From the cell containing the given text, extract its center point as (X, Y) coordinate. 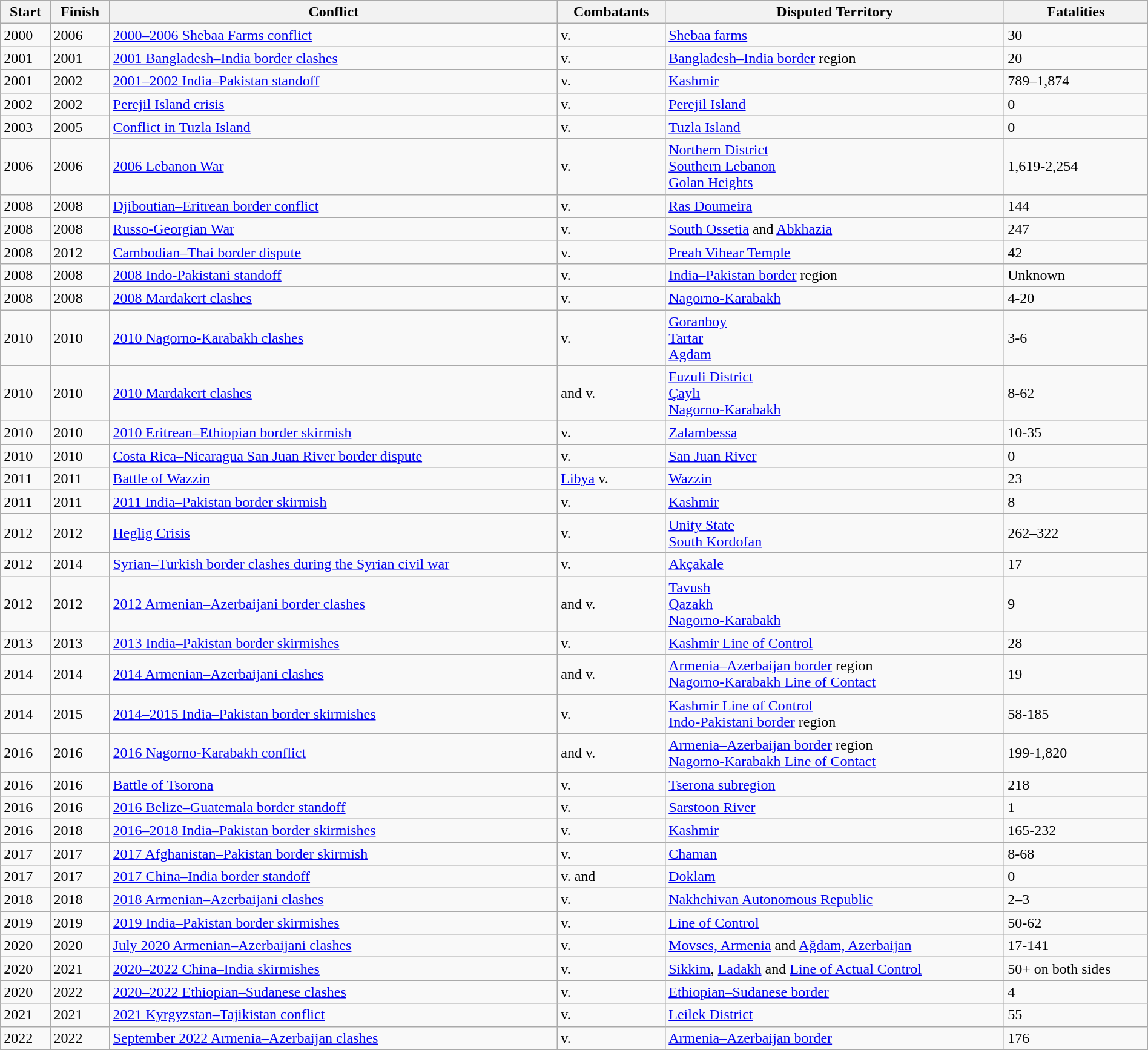
28 (1077, 643)
2001–2002 India–Pakistan standoff (334, 81)
2014–2015 India–Pakistan border skirmishes (334, 713)
Djiboutian–Eritrean border conflict (334, 206)
50+ on both sides (1077, 969)
1,619-2,254 (1077, 167)
GoranboyTartarAgdam (835, 338)
Libya v. (612, 479)
Tuzla Island (835, 127)
4-20 (1077, 298)
Fuzuli DistrictÇaylıNagorno-Karabakh (835, 394)
Perejil Island crisis (334, 104)
India–Pakistan border region (835, 275)
2014 Armenian–Azerbaijani clashes (334, 675)
Conflict in Tuzla Island (334, 127)
Fatalities (1077, 12)
Line of Control (835, 923)
Akçakale (835, 564)
Battle of Tsorona (334, 784)
17 (1077, 564)
23 (1077, 479)
TavushQazakhNagorno-Karabakh (835, 604)
2015 (80, 713)
Heglig Crisis (334, 533)
30 (1077, 35)
176 (1077, 1038)
9 (1077, 604)
Sarstoon River (835, 807)
2017 China–India border standoff (334, 877)
Cambodian–Thai border dispute (334, 252)
165-232 (1077, 830)
Battle of Wazzin (334, 479)
144 (1077, 206)
247 (1077, 229)
Leilek District (835, 1015)
San Juan River (835, 456)
Shebaa farms (835, 35)
2020–2022 Ethiopian–Sudanese clashes (334, 992)
2008 Mardakert clashes (334, 298)
Conflict (334, 12)
10-35 (1077, 433)
55 (1077, 1015)
v. and (612, 877)
September 2022 Armenia–Azerbaijan clashes (334, 1038)
2013 India–Pakistan border skirmishes (334, 643)
2010 Nagorno-Karabakh clashes (334, 338)
50-62 (1077, 923)
Ras Doumeira (835, 206)
2006 Lebanon War (334, 167)
2018 Armenian–Azerbaijani clashes (334, 900)
Disputed Territory (835, 12)
2021 Kyrgyzstan–Tajikistan conflict (334, 1015)
199-1,820 (1077, 753)
2016 Belize–Guatemala border standoff (334, 807)
2017 Afghanistan–Pakistan border skirmish (334, 853)
2000–2006 Shebaa Farms conflict (334, 35)
2003 (25, 127)
Preah Vihear Temple (835, 252)
South Ossetia and Abkhazia (835, 229)
20 (1077, 58)
Ethiopian–Sudanese border (835, 992)
2011 India–Pakistan border skirmish (334, 502)
Perejil Island (835, 104)
Nagorno-Karabakh (835, 298)
8-68 (1077, 853)
Nakhchivan Autonomous Republic (835, 900)
Doklam (835, 877)
Combatants (612, 12)
789–1,874 (1077, 81)
Movses, Armenia and Ağdam, Azerbaijan (835, 946)
2005 (80, 127)
17-141 (1077, 946)
Armenia–Azerbaijan border (835, 1038)
Unknown (1077, 275)
Sikkim, Ladakh and Line of Actual Control (835, 969)
2010 Eritrean–Ethiopian border skirmish (334, 433)
4 (1077, 992)
42 (1077, 252)
Finish (80, 12)
Zalambessa (835, 433)
8 (1077, 502)
Syrian–Turkish border clashes during the Syrian civil war (334, 564)
2019 India–Pakistan border skirmishes (334, 923)
Russo-Georgian War (334, 229)
2010 Mardakert clashes (334, 394)
2016–2018 India–Pakistan border skirmishes (334, 830)
3-6 (1077, 338)
2012 Armenian–Azerbaijani border clashes (334, 604)
Chaman (835, 853)
2016 Nagorno-Karabakh conflict (334, 753)
Tserona subregion (835, 784)
Costa Rica–Nicaragua San Juan River border dispute (334, 456)
Kashmir Line of ControlIndo-Pakistani border region (835, 713)
1 (1077, 807)
218 (1077, 784)
Kashmir Line of Control (835, 643)
2000 (25, 35)
2–3 (1077, 900)
Northern DistrictSouthern LebanonGolan Heights (835, 167)
19 (1077, 675)
Wazzin (835, 479)
Unity StateSouth Kordofan (835, 533)
2008 Indo-Pakistani standoff (334, 275)
Start (25, 12)
2020–2022 China–India skirmishes (334, 969)
2001 Bangladesh–India border clashes (334, 58)
262–322 (1077, 533)
July 2020 Armenian–Azerbaijani clashes (334, 946)
58-185 (1077, 713)
Bangladesh–India border region (835, 58)
8-62 (1077, 394)
